Provide the (X, Y) coordinate of the cell's center where the given text is located.  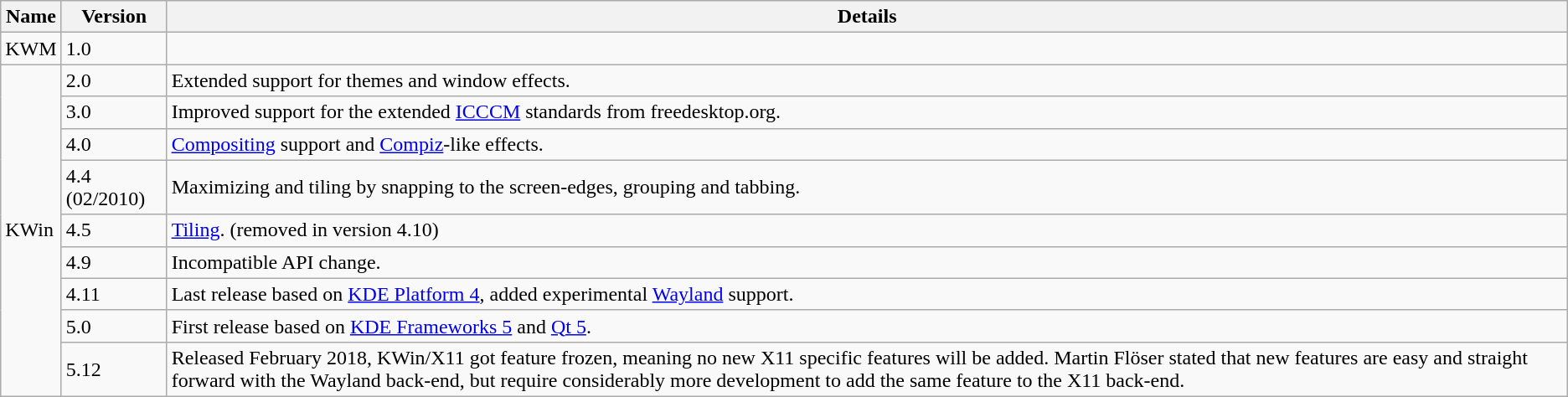
4.4 (02/2010) (114, 188)
Improved support for the extended ICCCM standards from freedesktop.org. (867, 112)
Incompatible API change. (867, 262)
Version (114, 17)
Maximizing and tiling by snapping to the screen-edges, grouping and tabbing. (867, 188)
5.0 (114, 326)
KWM (31, 49)
5.12 (114, 369)
3.0 (114, 112)
2.0 (114, 80)
4.5 (114, 230)
1.0 (114, 49)
Compositing support and Compiz-like effects. (867, 144)
4.9 (114, 262)
Name (31, 17)
Tiling. (removed in version 4.10) (867, 230)
Details (867, 17)
First release based on KDE Frameworks 5 and Qt 5. (867, 326)
4.11 (114, 294)
4.0 (114, 144)
Extended support for themes and window effects. (867, 80)
KWin (31, 231)
Last release based on KDE Platform 4, added experimental Wayland support. (867, 294)
